Capture the cell that displays the provided text and extract its (x, y) central coordinate. 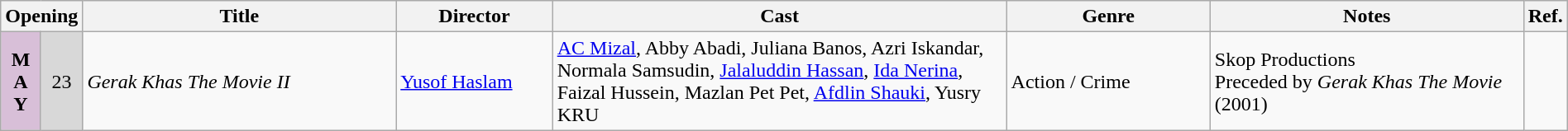
MAY (22, 81)
Title (240, 16)
Cast (779, 16)
Yusof Haslam (475, 81)
Genre (1108, 16)
23 (61, 81)
Director (475, 16)
Ref. (1545, 16)
Opening (41, 16)
Gerak Khas The Movie II (240, 81)
Skop ProductionsPreceded by Gerak Khas The Movie (2001) (1366, 81)
Action / Crime (1108, 81)
Notes (1366, 16)
